Locate the cell with the specified text and output its [x, y] center coordinate. 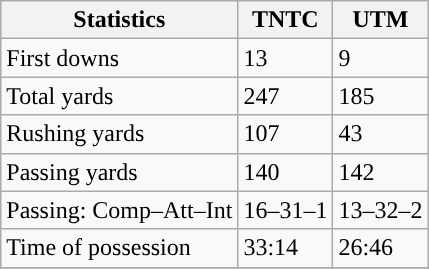
Time of possession [120, 248]
First downs [120, 58]
185 [380, 96]
16–31–1 [286, 210]
TNTC [286, 20]
13 [286, 58]
Rushing yards [120, 134]
140 [286, 172]
Passing yards [120, 172]
UTM [380, 20]
26:46 [380, 248]
9 [380, 58]
Passing: Comp–Att–Int [120, 210]
Statistics [120, 20]
43 [380, 134]
107 [286, 134]
Total yards [120, 96]
247 [286, 96]
13–32–2 [380, 210]
142 [380, 172]
33:14 [286, 248]
